Pinpoint the cell where the given text exists, returning its (x, y) midpoint coordinate. 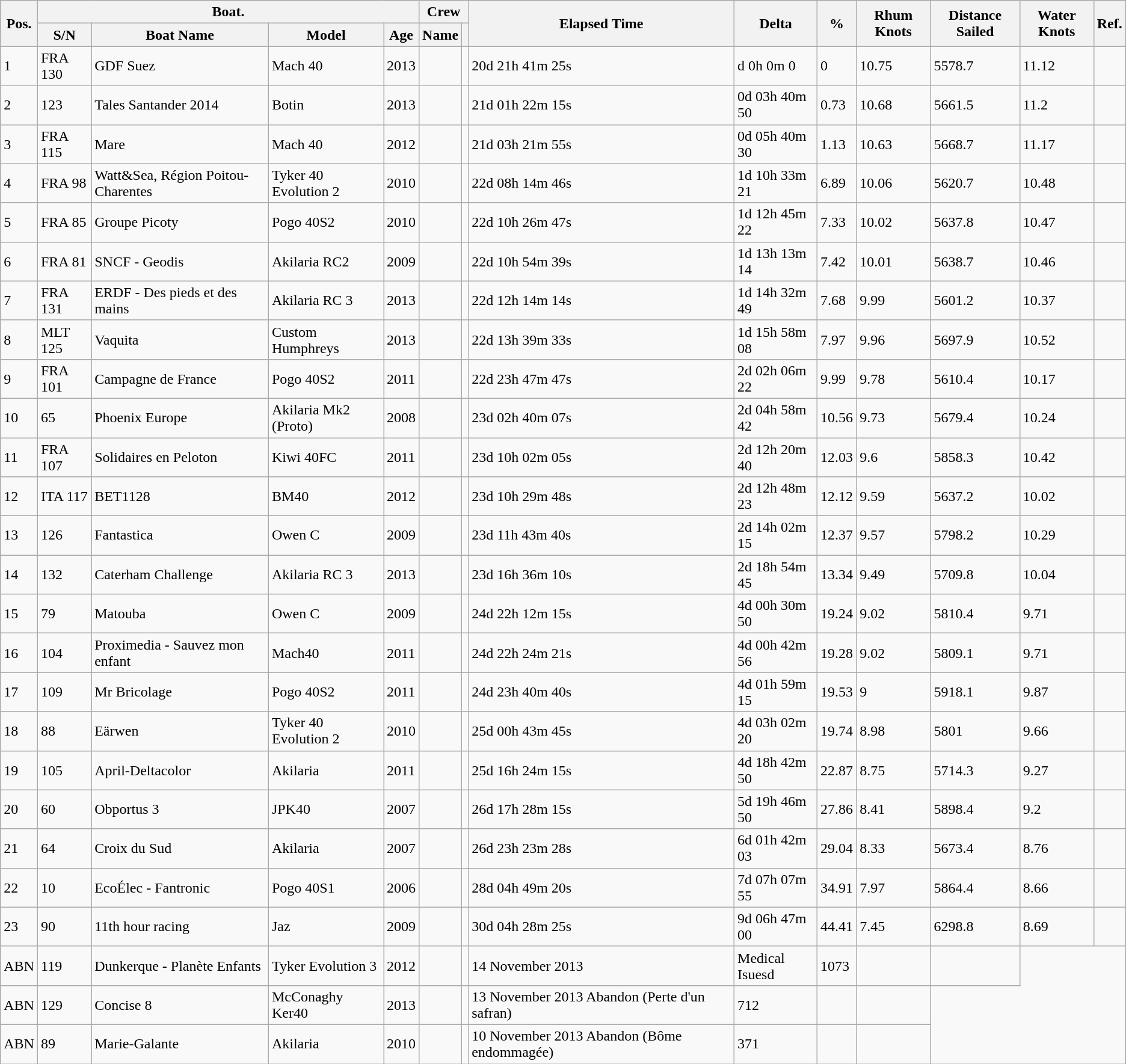
Jaz (326, 926)
5661.5 (975, 105)
McConaghy Ker40 (326, 1004)
Fantastica (180, 535)
1 (19, 66)
2006 (402, 888)
5d 19h 46m 50 (776, 810)
2 (19, 105)
5864.4 (975, 888)
Mr Bricolage (180, 692)
88 (64, 731)
Mare (180, 144)
Name (440, 35)
Rhum Knots (894, 23)
10.52 (1056, 339)
4d 03h 02m 20 (776, 731)
5810.4 (975, 613)
126 (64, 535)
Distance Sailed (975, 23)
7.45 (894, 926)
10.63 (894, 144)
5798.2 (975, 535)
5637.2 (975, 497)
8.41 (894, 810)
FRA 131 (64, 301)
10.04 (1056, 575)
10.06 (894, 183)
34.91 (837, 888)
8.66 (1056, 888)
10.68 (894, 105)
1d 15h 58m 08 (776, 339)
65 (64, 417)
9.27 (1056, 770)
2d 12h 48m 23 (776, 497)
FRA 130 (64, 66)
6298.8 (975, 926)
5638.7 (975, 261)
21d 03h 21m 55s (601, 144)
27.86 (837, 810)
20d 21h 41m 25s (601, 66)
FRA 107 (64, 457)
d 0h 0m 0 (776, 66)
5668.7 (975, 144)
23d 16h 36m 10s (601, 575)
11.17 (1056, 144)
Phoenix Europe (180, 417)
9.49 (894, 575)
123 (64, 105)
5610.4 (975, 379)
FRA 101 (64, 379)
12.03 (837, 457)
132 (64, 575)
11 (19, 457)
10.42 (1056, 457)
18 (19, 731)
4d 18h 42m 50 (776, 770)
21d 01h 22m 15s (601, 105)
FRA 85 (64, 223)
4d 01h 59m 15 (776, 692)
8.33 (894, 848)
Campagne de France (180, 379)
9d 06h 47m 00 (776, 926)
23 (19, 926)
14 November 2013 (601, 966)
7 (19, 301)
79 (64, 613)
24d 22h 24m 21s (601, 653)
22d 13h 39m 33s (601, 339)
44.41 (837, 926)
9.57 (894, 535)
10.17 (1056, 379)
12.12 (837, 497)
5673.4 (975, 848)
BM40 (326, 497)
10.47 (1056, 223)
5620.7 (975, 183)
19.24 (837, 613)
23d 10h 29m 48s (601, 497)
0.73 (837, 105)
Croix du Sud (180, 848)
109 (64, 692)
Solidaires en Peloton (180, 457)
Akilaria Mk2 (Proto) (326, 417)
FRA 98 (64, 183)
17 (19, 692)
5858.3 (975, 457)
Elapsed Time (601, 23)
16 (19, 653)
10.75 (894, 66)
24d 22h 12m 15s (601, 613)
30d 04h 28m 25s (601, 926)
13 (19, 535)
12.37 (837, 535)
22.87 (837, 770)
5 (19, 223)
Pos. (19, 23)
Medical Isuesd (776, 966)
9.87 (1056, 692)
2d 12h 20m 40 (776, 457)
Pogo 40S1 (326, 888)
Delta (776, 23)
13 November 2013 Abandon (Perte d'un safran) (601, 1004)
Marie-Galante (180, 1044)
19.28 (837, 653)
11.2 (1056, 105)
4 (19, 183)
8.98 (894, 731)
9.59 (894, 497)
24d 23h 40m 40s (601, 692)
2d 02h 06m 22 (776, 379)
6.89 (837, 183)
BET1128 (180, 497)
21 (19, 848)
4d 00h 42m 56 (776, 653)
FRA 81 (64, 261)
14 (19, 575)
1d 12h 45m 22 (776, 223)
ITA 117 (64, 497)
Kiwi 40FC (326, 457)
5578.7 (975, 66)
10.56 (837, 417)
7.33 (837, 223)
Caterham Challenge (180, 575)
7.68 (837, 301)
Matouba (180, 613)
19.53 (837, 692)
23d 10h 02m 05s (601, 457)
1.13 (837, 144)
22d 12h 14m 14s (601, 301)
SNCF - Geodis (180, 261)
Concise 8 (180, 1004)
Tyker Evolution 3 (326, 966)
Ref. (1109, 23)
11.12 (1056, 66)
5898.4 (975, 810)
Boat. (228, 12)
10.01 (894, 261)
Boat Name (180, 35)
1d 10h 33m 21 (776, 183)
ERDF - Des pieds et des mains (180, 301)
10.46 (1056, 261)
Crew (444, 12)
371 (776, 1044)
28d 04h 49m 20s (601, 888)
Vaquita (180, 339)
2d 18h 54m 45 (776, 575)
Eärwen (180, 731)
Proximedia - Sauvez mon enfant (180, 653)
6d 01h 42m 03 (776, 848)
25d 00h 43m 45s (601, 731)
5697.9 (975, 339)
JPK40 (326, 810)
23d 02h 40m 07s (601, 417)
1d 13h 13m 14 (776, 261)
22 (19, 888)
1d 14h 32m 49 (776, 301)
Akilaria RC2 (326, 261)
Tales Santander 2014 (180, 105)
129 (64, 1004)
5601.2 (975, 301)
5714.3 (975, 770)
Botin (326, 105)
5679.4 (975, 417)
26d 17h 28m 15s (601, 810)
April-Deltacolor (180, 770)
29.04 (837, 848)
FRA 115 (64, 144)
90 (64, 926)
8.75 (894, 770)
9.78 (894, 379)
5637.8 (975, 223)
Custom Humphreys (326, 339)
7.42 (837, 261)
Mach40 (326, 653)
22d 08h 14m 46s (601, 183)
EcoÉlec - Fantronic (180, 888)
13.34 (837, 575)
5918.1 (975, 692)
Groupe Picoty (180, 223)
7d 07h 07m 55 (776, 888)
119 (64, 966)
8.76 (1056, 848)
0d 03h 40m 50 (776, 105)
2008 (402, 417)
22d 23h 47m 47s (601, 379)
Dunkerque - Planète Enfants (180, 966)
9.66 (1056, 731)
19.74 (837, 731)
Water Knots (1056, 23)
1073 (837, 966)
10.48 (1056, 183)
5709.8 (975, 575)
22d 10h 54m 39s (601, 261)
22d 10h 26m 47s (601, 223)
12 (19, 497)
% (837, 23)
25d 16h 24m 15s (601, 770)
15 (19, 613)
8 (19, 339)
104 (64, 653)
Watt&Sea, Région Poitou-Charentes (180, 183)
3 (19, 144)
2d 14h 02m 15 (776, 535)
60 (64, 810)
26d 23h 23m 28s (601, 848)
5809.1 (975, 653)
23d 11h 43m 40s (601, 535)
4d 00h 30m 50 (776, 613)
0d 05h 40m 30 (776, 144)
10.29 (1056, 535)
GDF Suez (180, 66)
9.6 (894, 457)
MLT 125 (64, 339)
5801 (975, 731)
19 (19, 770)
6 (19, 261)
11th hour racing (180, 926)
Model (326, 35)
Age (402, 35)
8.69 (1056, 926)
64 (64, 848)
89 (64, 1044)
10.37 (1056, 301)
2d 04h 58m 42 (776, 417)
0 (837, 66)
Obportus 3 (180, 810)
712 (776, 1004)
105 (64, 770)
9.96 (894, 339)
9.73 (894, 417)
10 November 2013 Abandon (Bôme endommagée) (601, 1044)
20 (19, 810)
10.24 (1056, 417)
S/N (64, 35)
9.2 (1056, 810)
